Return [x, y] of the center of cell containing provided text 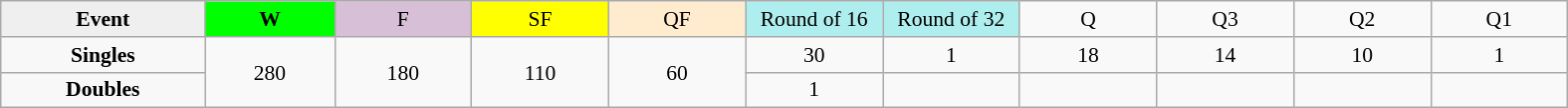
QF [677, 19]
14 [1226, 55]
280 [270, 72]
Q1 [1499, 19]
18 [1088, 55]
30 [814, 55]
SF [541, 19]
Q3 [1226, 19]
Event [104, 19]
180 [403, 72]
Doubles [104, 90]
Q [1088, 19]
W [270, 19]
Q2 [1362, 19]
Singles [104, 55]
Round of 16 [814, 19]
Round of 32 [951, 19]
10 [1362, 55]
60 [677, 72]
110 [541, 72]
F [403, 19]
